Scan for the cell matching the given text and deliver its (x, y) coordinate at center. 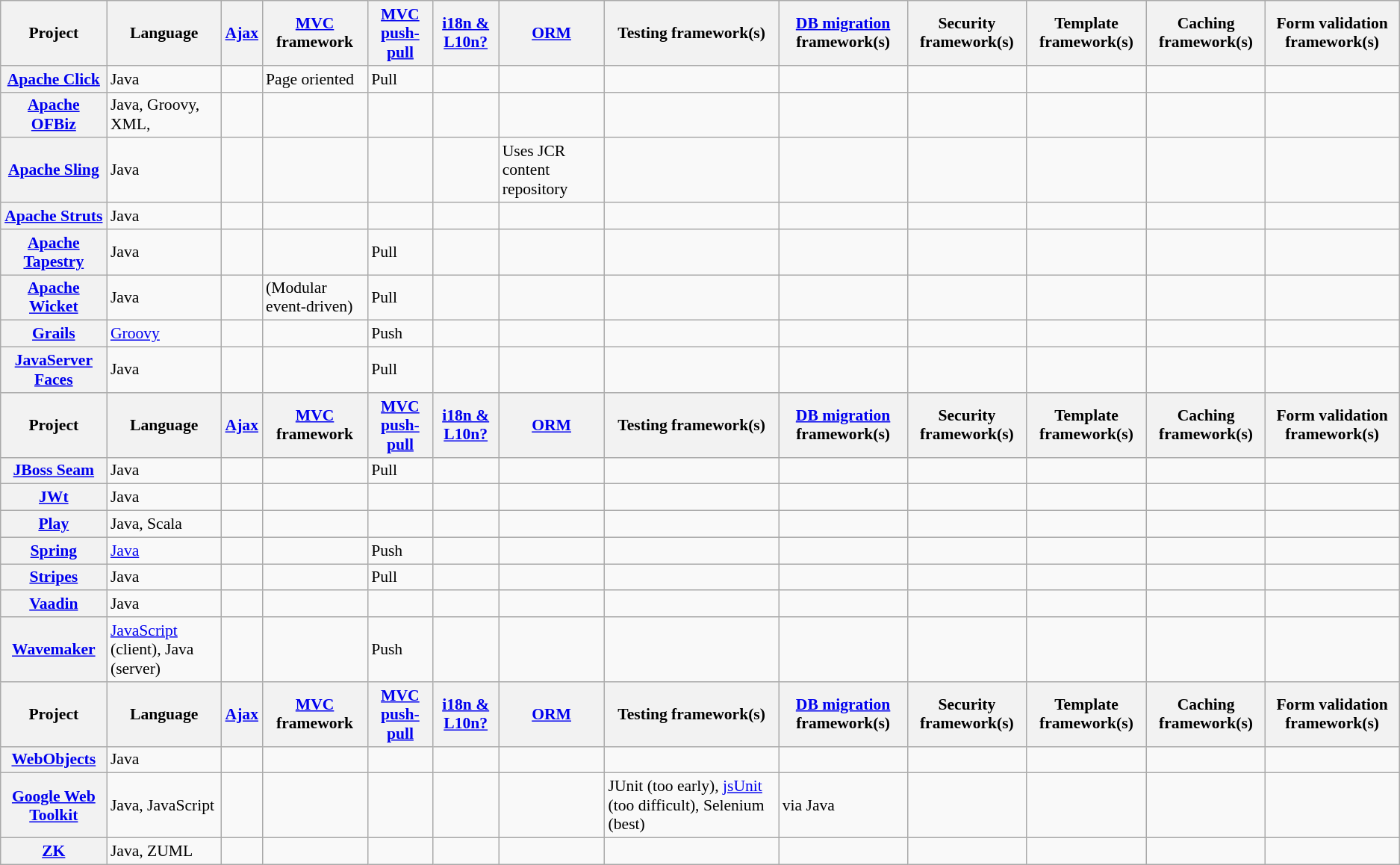
JUnit (too early), jsUnit (too difficult), Selenium (best) (691, 805)
via Java (844, 805)
Apache Struts (54, 216)
Play (54, 524)
Java, Groovy, XML, (164, 115)
Uses JCR content repository (552, 170)
ZK (54, 852)
Java, ZUML (164, 852)
JavaScript (client), Java (server) (164, 650)
Apache Click (54, 79)
Grails (54, 334)
JWt (54, 497)
Groovy (164, 334)
Apache Wicket (54, 297)
JBoss Seam (54, 471)
Vaadin (54, 604)
Wavemaker (54, 650)
Java, Scala (164, 524)
Stripes (54, 577)
JavaServer Faces (54, 371)
Java, JavaScript (164, 805)
Apache Tapestry (54, 252)
Page oriented (315, 79)
Spring (54, 551)
Apache OFBiz (54, 115)
Google Web Toolkit (54, 805)
(Modular event-driven) (315, 297)
Apache Sling (54, 170)
WebObjects (54, 760)
